Extract the (x, y) coordinate from the center of the cell holding the provided text.  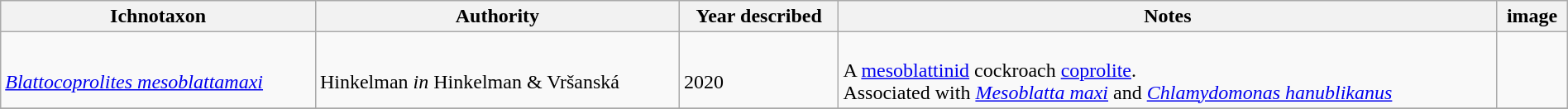
Blattocoprolites mesoblattamaxi (159, 70)
2020 (759, 70)
image (1532, 17)
Hinkelman in Hinkelman & Vršanská (497, 70)
Notes (1168, 17)
Authority (497, 17)
Year described (759, 17)
Ichnotaxon (159, 17)
A mesoblattinid cockroach coprolite.Associated with Mesoblatta maxi and Chlamydomonas hanublikanus (1168, 70)
